From the cell containing the given text, extract its center point as (x, y) coordinate. 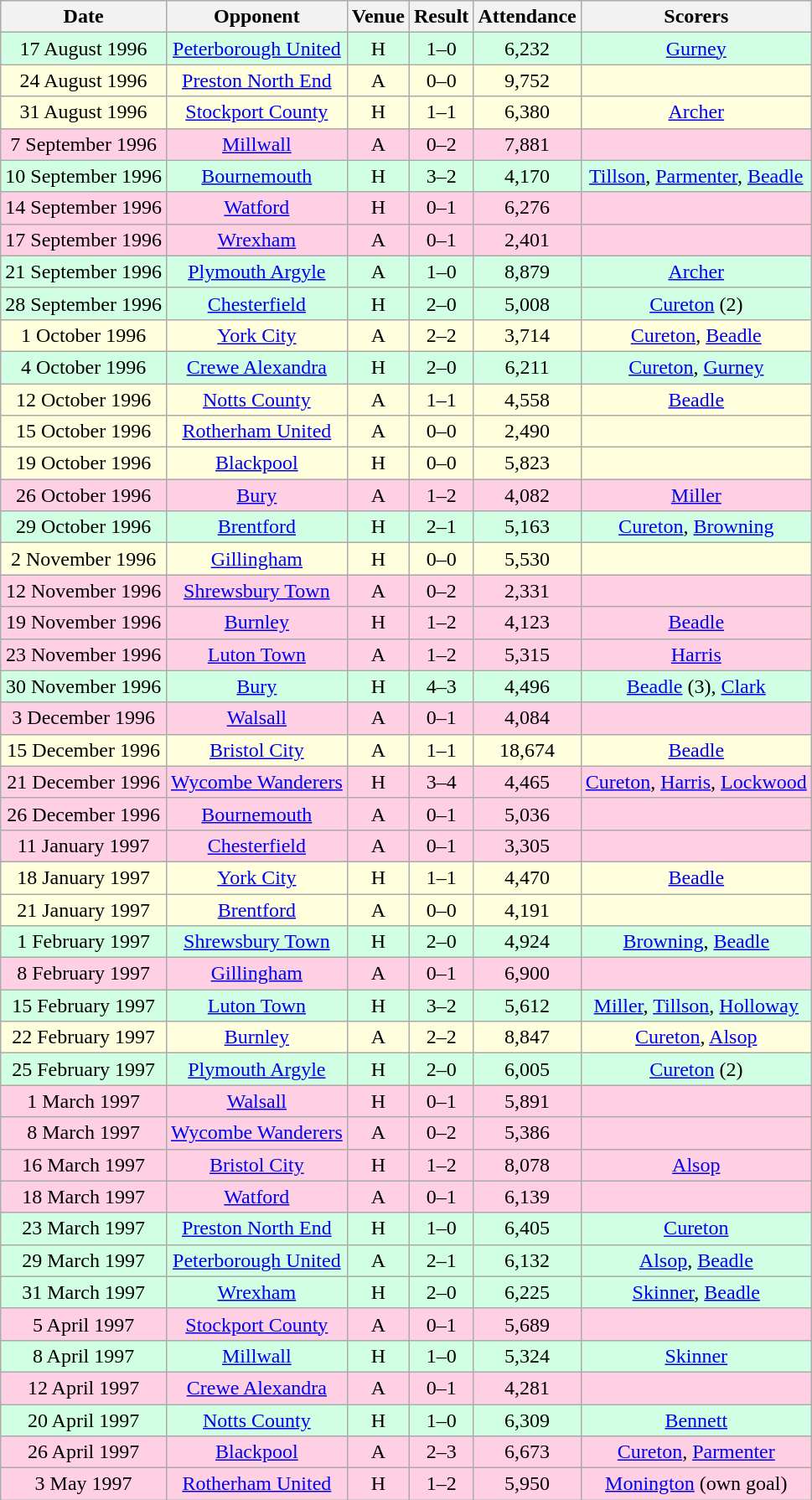
Cureton, Harris, Lockwood (696, 782)
21 January 1997 (84, 909)
5 April 1997 (84, 1324)
3 December 1996 (84, 718)
15 February 1997 (84, 1006)
Gurney (696, 49)
5,315 (527, 654)
12 April 1997 (84, 1388)
Opponent (256, 17)
16 March 1997 (84, 1165)
23 November 1996 (84, 654)
26 October 1996 (84, 495)
8,078 (527, 1165)
4,084 (527, 718)
29 March 1997 (84, 1260)
3–4 (441, 782)
19 November 1996 (84, 623)
31 August 1996 (84, 112)
17 September 1996 (84, 240)
3,305 (527, 846)
8 March 1997 (84, 1133)
15 October 1996 (84, 432)
4,082 (527, 495)
4,558 (527, 400)
Cureton, Gurney (696, 367)
Cureton, Beadle (696, 335)
28 September 1996 (84, 303)
Harris (696, 654)
22 February 1997 (84, 1037)
31 March 1997 (84, 1292)
2,401 (527, 240)
2,490 (527, 432)
4,470 (527, 877)
Miller, Tillson, Holloway (696, 1006)
26 December 1996 (84, 814)
Result (441, 17)
Tillson, Parmenter, Beadle (696, 176)
Venue (378, 17)
4 October 1996 (84, 367)
4,123 (527, 623)
6,900 (527, 974)
Date (84, 17)
4,465 (527, 782)
2,331 (527, 591)
5,891 (527, 1101)
Beadle (3), Clark (696, 686)
29 October 1996 (84, 527)
1 October 1996 (84, 335)
8 April 1997 (84, 1356)
Cureton (696, 1228)
10 September 1996 (84, 176)
8,847 (527, 1037)
6,380 (527, 112)
18 March 1997 (84, 1197)
Bennett (696, 1420)
6,225 (527, 1292)
4,924 (527, 942)
Cureton, Alsop (696, 1037)
5,612 (527, 1006)
5,163 (527, 527)
Browning, Beadle (696, 942)
11 January 1997 (84, 846)
7,881 (527, 144)
6,211 (527, 367)
Scorers (696, 17)
5,324 (527, 1356)
20 April 1997 (84, 1420)
4–3 (441, 686)
14 September 1996 (84, 208)
6,673 (527, 1452)
6,276 (527, 208)
6,405 (527, 1228)
5,386 (527, 1133)
1 February 1997 (84, 942)
1 March 1997 (84, 1101)
Miller (696, 495)
5,036 (527, 814)
6,309 (527, 1420)
21 December 1996 (84, 782)
30 November 1996 (84, 686)
23 March 1997 (84, 1228)
Attendance (527, 17)
15 December 1996 (84, 750)
18,674 (527, 750)
4,170 (527, 176)
4,281 (527, 1388)
5,823 (527, 463)
6,232 (527, 49)
26 April 1997 (84, 1452)
3 May 1997 (84, 1484)
24 August 1996 (84, 80)
3,714 (527, 335)
Alsop, Beadle (696, 1260)
5,950 (527, 1484)
Alsop (696, 1165)
12 October 1996 (84, 400)
6,005 (527, 1069)
5,689 (527, 1324)
5,008 (527, 303)
21 September 1996 (84, 272)
19 October 1996 (84, 463)
5,530 (527, 559)
8,879 (527, 272)
7 September 1996 (84, 144)
Monington (own goal) (696, 1484)
Skinner, Beadle (696, 1292)
Skinner (696, 1356)
6,139 (527, 1197)
8 February 1997 (84, 974)
12 November 1996 (84, 591)
2 November 1996 (84, 559)
2–3 (441, 1452)
Cureton, Browning (696, 527)
25 February 1997 (84, 1069)
4,191 (527, 909)
Cureton, Parmenter (696, 1452)
18 January 1997 (84, 877)
6,132 (527, 1260)
17 August 1996 (84, 49)
4,496 (527, 686)
9,752 (527, 80)
